Locate the cell with the specified text and output its [x, y] center coordinate. 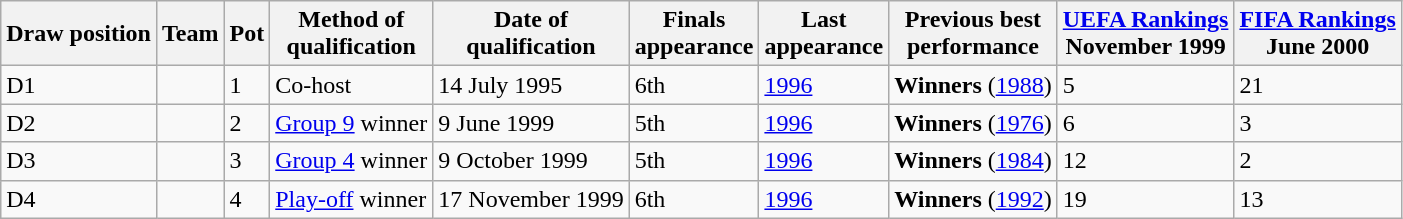
D3 [79, 161]
9 October 1999 [531, 161]
Finalsappearance [694, 34]
21 [1318, 85]
Draw position [79, 34]
Previous bestperformance [974, 34]
Winners (1984) [974, 161]
D1 [79, 85]
6 [1146, 123]
Winners (1992) [974, 199]
5 [1146, 85]
Pot [247, 34]
Lastappearance [824, 34]
FIFA RankingsJune 2000 [1318, 34]
Winners (1988) [974, 85]
4 [247, 199]
13 [1318, 199]
D4 [79, 199]
Group 4 winner [352, 161]
Date ofqualification [531, 34]
9 June 1999 [531, 123]
17 November 1999 [531, 199]
19 [1146, 199]
Team [190, 34]
UEFA RankingsNovember 1999 [1146, 34]
Group 9 winner [352, 123]
14 July 1995 [531, 85]
Co-host [352, 85]
Method ofqualification [352, 34]
D2 [79, 123]
Play-off winner [352, 199]
Winners (1976) [974, 123]
1 [247, 85]
12 [1146, 161]
